Output the (X, Y) coordinate of the center of the cell containing the given text.  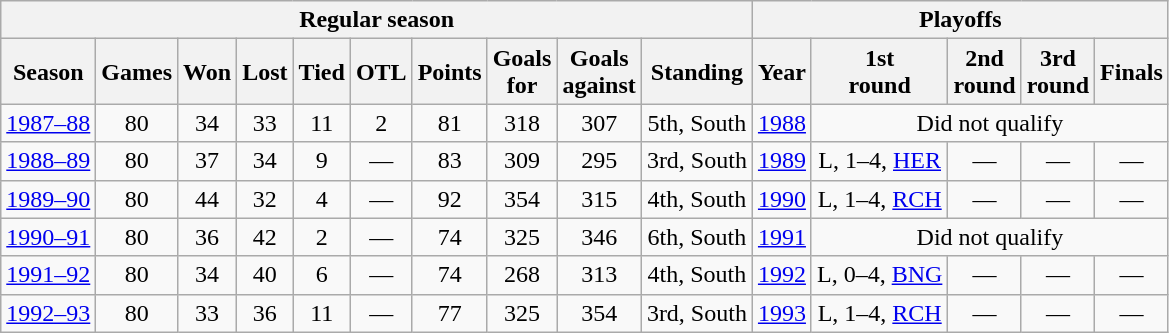
L, 1–4, HER (879, 161)
Standing (696, 72)
Playoffs (960, 20)
307 (599, 123)
81 (450, 123)
1990–91 (48, 237)
2ndround (984, 72)
1stround (879, 72)
Games (137, 72)
1988 (782, 123)
1991 (782, 237)
295 (599, 161)
346 (599, 237)
Season (48, 72)
1989–90 (48, 199)
92 (450, 199)
1992 (782, 275)
Won (208, 72)
Year (782, 72)
318 (522, 123)
1989 (782, 161)
6 (322, 275)
3rdround (1058, 72)
37 (208, 161)
1988–89 (48, 161)
268 (522, 275)
1992–93 (48, 313)
1991–92 (48, 275)
OTL (381, 72)
4 (322, 199)
313 (599, 275)
Regular season (377, 20)
32 (265, 199)
1987–88 (48, 123)
309 (522, 161)
9 (322, 161)
44 (208, 199)
5th, South (696, 123)
Points (450, 72)
Goalsfor (522, 72)
77 (450, 313)
40 (265, 275)
6th, South (696, 237)
1993 (782, 313)
Tied (322, 72)
42 (265, 237)
Lost (265, 72)
L, 0–4, BNG (879, 275)
1990 (782, 199)
Finals (1132, 72)
83 (450, 161)
Goalsagainst (599, 72)
315 (599, 199)
